Locate the cell with the specified text and output its [x, y] center coordinate. 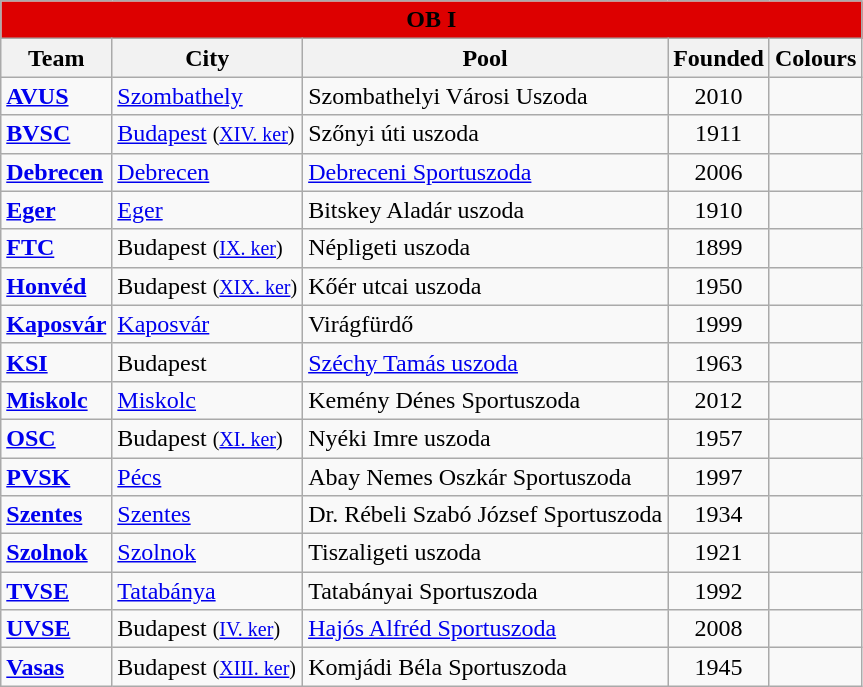
Tatabányai Sportuszoda [486, 591]
Budapest (XIX. ker) [208, 286]
Budapest (XIV. ker) [208, 134]
Szombathely [208, 96]
1945 [719, 667]
1934 [719, 515]
OSC [56, 438]
Abay Nemes Oszkár Sportuszoda [486, 477]
Bitskey Aladár uszoda [486, 210]
Team [56, 58]
1910 [719, 210]
1992 [719, 591]
Colours [815, 58]
Honvéd [56, 286]
Budapest [208, 362]
Virágfürdő [486, 324]
Budapest (IV. ker) [208, 629]
1899 [719, 248]
Szombathelyi Városi Uszoda [486, 96]
AVUS [56, 96]
2008 [719, 629]
Nyéki Imre uszoda [486, 438]
Szőnyi úti uszoda [486, 134]
Pool [486, 58]
1950 [719, 286]
Népligeti uszoda [486, 248]
Vasas [56, 667]
1997 [719, 477]
1957 [719, 438]
2006 [719, 172]
KSI [56, 362]
Kemény Dénes Sportuszoda [486, 400]
Budapest (IX. ker) [208, 248]
BVSC [56, 134]
1999 [719, 324]
Tiszaligeti uszoda [486, 553]
Hajós Alfréd Sportuszoda [486, 629]
City [208, 58]
Debreceni Sportuszoda [486, 172]
OB I [432, 20]
2010 [719, 96]
Budapest (XIII. ker) [208, 667]
Komjádi Béla Sportuszoda [486, 667]
UVSE [56, 629]
2012 [719, 400]
Széchy Tamás uszoda [486, 362]
1911 [719, 134]
Dr. Rébeli Szabó József Sportuszoda [486, 515]
Budapest (XI. ker) [208, 438]
FTC [56, 248]
PVSK [56, 477]
Tatabánya [208, 591]
1963 [719, 362]
Kőér utcai uszoda [486, 286]
Founded [719, 58]
TVSE [56, 591]
1921 [719, 553]
Pécs [208, 477]
